Identify which cell holds the provided text, then report its [X, Y] central coordinate. 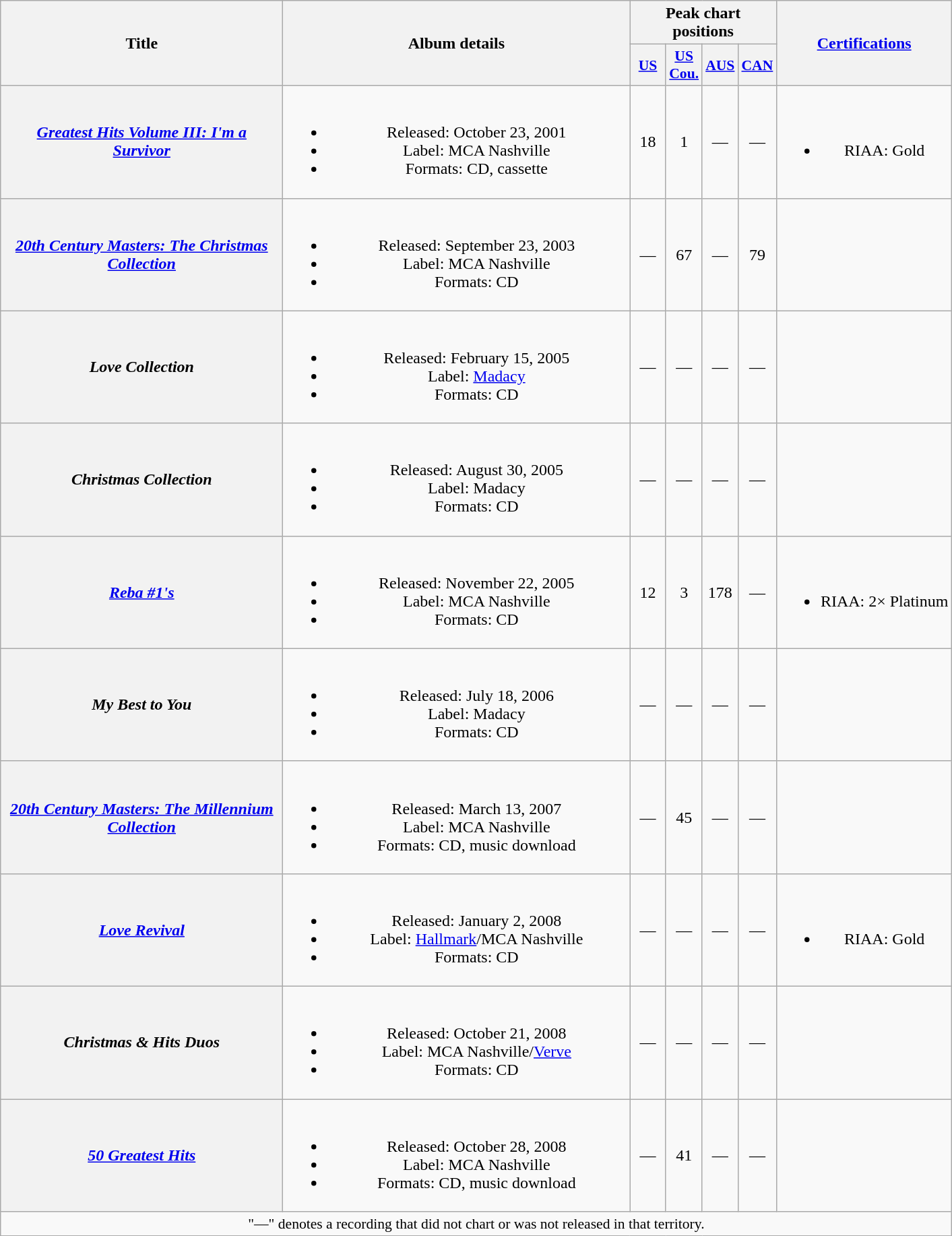
"—" denotes a recording that did not chart or was not released in that territory. [476, 1224]
45 [684, 817]
Christmas & Hits Duos [141, 1042]
Certifications [864, 43]
Released: August 30, 2005Label: MadacyFormats: CD [457, 480]
RIAA: 2× Platinum [864, 592]
178 [720, 592]
Released: October 21, 2008Label: MCA Nashville/VerveFormats: CD [457, 1042]
12 [648, 592]
Love Revival [141, 930]
Love Collection [141, 367]
1 [684, 142]
Released: October 23, 2001Label: MCA NashvilleFormats: CD, cassette [457, 142]
79 [757, 255]
Released: July 18, 2006Label: MadacyFormats: CD [457, 705]
Peak chartpositions [703, 23]
CAN [757, 65]
Released: November 22, 2005Label: MCA NashvilleFormats: CD [457, 592]
3 [684, 592]
18 [648, 142]
67 [684, 255]
Album details [457, 43]
20th Century Masters: The MillenniumCollection [141, 817]
AUS [720, 65]
Released: January 2, 2008Label: Hallmark/MCA NashvilleFormats: CD [457, 930]
Christmas Collection [141, 480]
20th Century Masters: The ChristmasCollection [141, 255]
41 [684, 1155]
Released: March 13, 2007Label: MCA NashvilleFormats: CD, music download [457, 817]
USCou. [684, 65]
Greatest Hits Volume III: I'm aSurvivor [141, 142]
Title [141, 43]
Released: February 15, 2005Label: MadacyFormats: CD [457, 367]
Released: October 28, 2008Label: MCA NashvilleFormats: CD, music download [457, 1155]
US [648, 65]
Reba #1's [141, 592]
My Best to You [141, 705]
Released: September 23, 2003Label: MCA NashvilleFormats: CD [457, 255]
50 Greatest Hits [141, 1155]
